Extract the [X, Y] coordinate from the center of the cell holding the provided text.  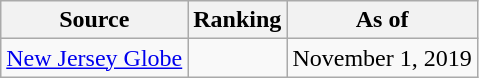
Ranking [238, 20]
November 1, 2019 [382, 58]
As of [382, 20]
New Jersey Globe [94, 58]
Source [94, 20]
